From the cell containing the given text, extract its center point as [X, Y] coordinate. 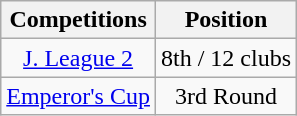
Emperor's Cup [78, 96]
8th / 12 clubs [226, 58]
Position [226, 20]
Competitions [78, 20]
J. League 2 [78, 58]
3rd Round [226, 96]
